Return [X, Y] of the center of cell containing provided text 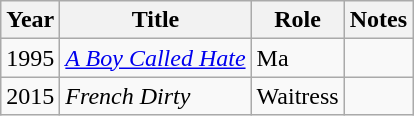
Notes [378, 20]
A Boy Called Hate [156, 58]
Waitress [298, 96]
Role [298, 20]
2015 [30, 96]
Year [30, 20]
French Dirty [156, 96]
Ma [298, 58]
Title [156, 20]
1995 [30, 58]
